Provide the (x, y) coordinate of the cell's center where the given text is located.  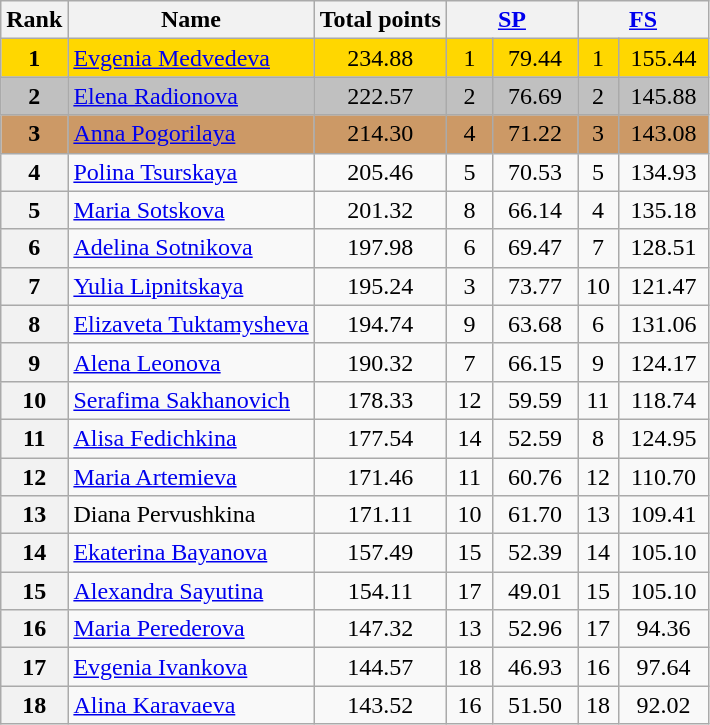
52.96 (534, 629)
124.17 (663, 362)
155.44 (663, 58)
Maria Artemieva (191, 477)
222.57 (380, 96)
109.41 (663, 515)
143.08 (663, 134)
124.95 (663, 438)
Elena Radionova (191, 96)
197.98 (380, 248)
190.32 (380, 362)
195.24 (380, 286)
234.88 (380, 58)
Adelina Sotnikova (191, 248)
Name (191, 20)
135.18 (663, 210)
110.70 (663, 477)
69.47 (534, 248)
147.32 (380, 629)
171.11 (380, 515)
131.06 (663, 324)
Rank (34, 20)
Yulia Lipnitskaya (191, 286)
97.64 (663, 667)
Alena Leonova (191, 362)
Evgenia Ivankova (191, 667)
Maria Sotskova (191, 210)
70.53 (534, 172)
61.70 (534, 515)
144.57 (380, 667)
Maria Perederova (191, 629)
FS (644, 20)
194.74 (380, 324)
Evgenia Medvedeva (191, 58)
66.15 (534, 362)
60.76 (534, 477)
Elizaveta Tuktamysheva (191, 324)
76.69 (534, 96)
66.14 (534, 210)
157.49 (380, 553)
92.02 (663, 705)
143.52 (380, 705)
214.30 (380, 134)
94.36 (663, 629)
205.46 (380, 172)
134.93 (663, 172)
177.54 (380, 438)
49.01 (534, 591)
Total points (380, 20)
201.32 (380, 210)
46.93 (534, 667)
171.46 (380, 477)
Diana Pervushkina (191, 515)
Polina Tsurskaya (191, 172)
178.33 (380, 400)
71.22 (534, 134)
154.11 (380, 591)
51.50 (534, 705)
73.77 (534, 286)
Alina Karavaeva (191, 705)
Anna Pogorilaya (191, 134)
79.44 (534, 58)
63.68 (534, 324)
Alisa Fedichkina (191, 438)
Ekaterina Bayanova (191, 553)
52.59 (534, 438)
145.88 (663, 96)
52.39 (534, 553)
121.47 (663, 286)
Serafima Sakhanovich (191, 400)
59.59 (534, 400)
118.74 (663, 400)
SP (512, 20)
Alexandra Sayutina (191, 591)
128.51 (663, 248)
